From the cell containing the given text, extract its center point as [X, Y] coordinate. 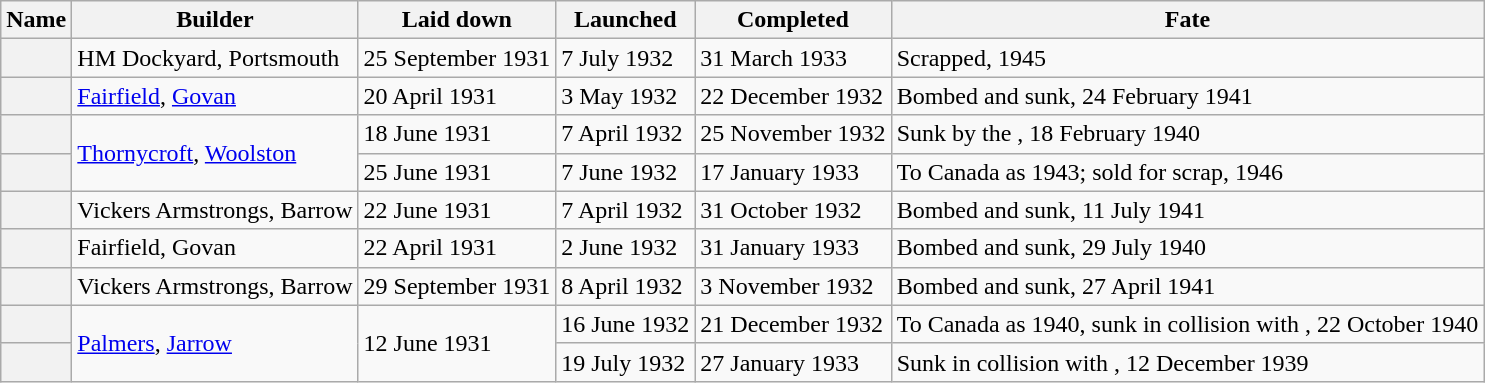
Fate [1188, 20]
25 November 1932 [793, 134]
To Canada as 1943; sold for scrap, 1946 [1188, 172]
22 December 1932 [793, 96]
Bombed and sunk, 27 April 1941 [1188, 286]
Bombed and sunk, 29 July 1940 [1188, 248]
Thornycroft, Woolston [215, 153]
To Canada as 1940, sunk in collision with , 22 October 1940 [1188, 324]
25 September 1931 [457, 58]
HM Dockyard, Portsmouth [215, 58]
7 June 1932 [626, 172]
Sunk in collision with , 12 December 1939 [1188, 362]
2 June 1932 [626, 248]
Sunk by the , 18 February 1940 [1188, 134]
17 January 1933 [793, 172]
21 December 1932 [793, 324]
25 June 1931 [457, 172]
Laid down [457, 20]
19 July 1932 [626, 362]
16 June 1932 [626, 324]
Palmers, Jarrow [215, 343]
Bombed and sunk, 11 July 1941 [1188, 210]
3 May 1932 [626, 96]
18 June 1931 [457, 134]
Completed [793, 20]
22 April 1931 [457, 248]
Scrapped, 1945 [1188, 58]
29 September 1931 [457, 286]
8 April 1932 [626, 286]
Builder [215, 20]
22 June 1931 [457, 210]
31 March 1933 [793, 58]
7 July 1932 [626, 58]
3 November 1932 [793, 286]
20 April 1931 [457, 96]
31 January 1933 [793, 248]
Launched [626, 20]
Bombed and sunk, 24 February 1941 [1188, 96]
31 October 1932 [793, 210]
Name [36, 20]
27 January 1933 [793, 362]
12 June 1931 [457, 343]
